Locate the cell with the specified text and output its (X, Y) center coordinate. 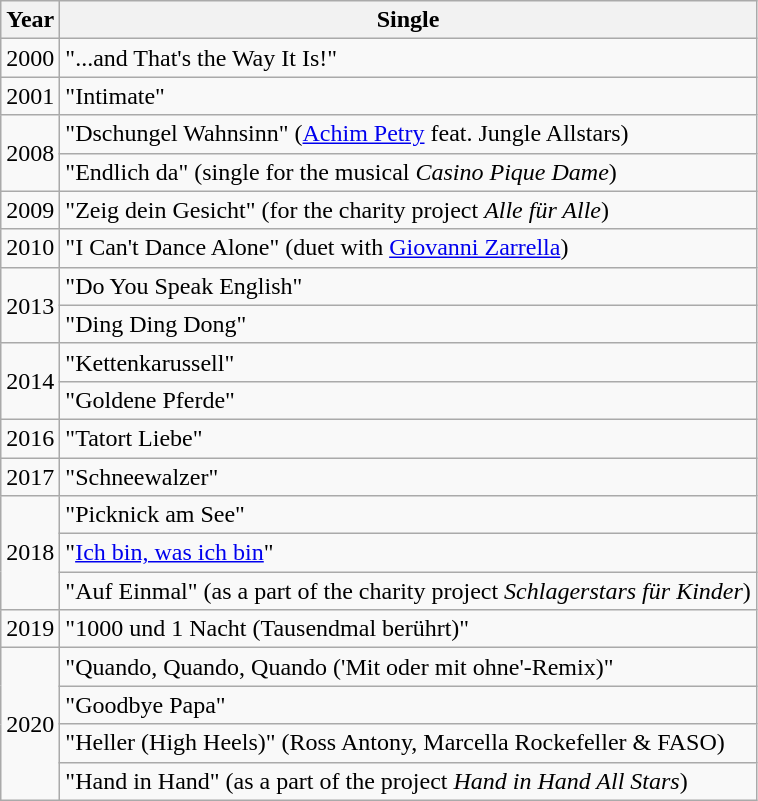
2000 (30, 58)
2010 (30, 248)
"Tatort Liebe" (408, 438)
"Picknick am See" (408, 515)
"Kettenkarussell" (408, 362)
Single (408, 20)
2001 (30, 96)
2014 (30, 381)
2016 (30, 438)
"Ding Ding Dong" (408, 324)
2018 (30, 553)
"...and That's the Way It Is!" (408, 58)
"Do You Speak English" (408, 286)
"Schneewalzer" (408, 477)
2019 (30, 629)
2017 (30, 477)
"Endlich da" (single for the musical Casino Pique Dame) (408, 172)
"Dschungel Wahnsinn" (Achim Petry feat. Jungle Allstars) (408, 134)
"Auf Einmal" (as a part of the charity project Schlagerstars für Kinder) (408, 591)
"Goodbye Papa" (408, 705)
2009 (30, 210)
"Goldene Pferde" (408, 400)
2020 (30, 724)
"Hand in Hand" (as a part of the project Hand in Hand All Stars) (408, 781)
"Zeig dein Gesicht" (for the charity project Alle für Alle) (408, 210)
"Ich bin, was ich bin" (408, 553)
"1000 und 1 Nacht (Tausendmal berührt)" (408, 629)
"Quando, Quando, Quando ('Mit oder mit ohne'-Remix)" (408, 667)
Year (30, 20)
2008 (30, 153)
2013 (30, 305)
"Intimate" (408, 96)
"Heller (High Heels)" (Ross Antony, Marcella Rockefeller & FASO) (408, 743)
"I Can't Dance Alone" (duet with Giovanni Zarrella) (408, 248)
